Extract the [X, Y] coordinate from the center of the cell holding the provided text.  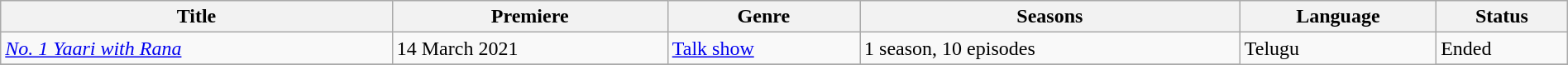
14 March 2021 [529, 48]
Language [1338, 17]
Ended [1502, 48]
No. 1 Yaari with Rana [197, 48]
Status [1502, 17]
Seasons [1050, 17]
Premiere [529, 17]
1 season, 10 episodes [1050, 48]
Talk show [763, 48]
Title [197, 17]
Genre [763, 17]
Telugu [1338, 48]
